Locate the cell with the specified text and output its [x, y] center coordinate. 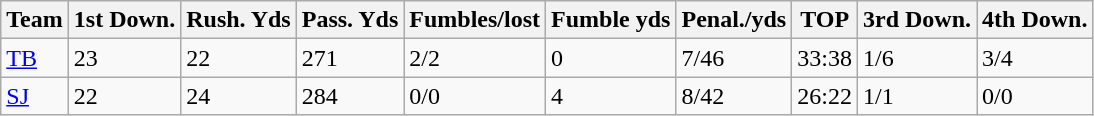
1st Down. [124, 20]
4 [611, 96]
3rd Down. [916, 20]
Rush. Yds [239, 20]
2/2 [475, 58]
TOP [825, 20]
Fumbles/lost [475, 20]
33:38 [825, 58]
3/4 [1035, 58]
1/1 [916, 96]
1/6 [916, 58]
271 [350, 58]
7/46 [734, 58]
Fumble yds [611, 20]
24 [239, 96]
8/42 [734, 96]
SJ [35, 96]
Penal./yds [734, 20]
0 [611, 58]
4th Down. [1035, 20]
Pass. Yds [350, 20]
26:22 [825, 96]
284 [350, 96]
Team [35, 20]
23 [124, 58]
TB [35, 58]
